Search for the cell housing the specified text and yield its (x, y) center coordinate. 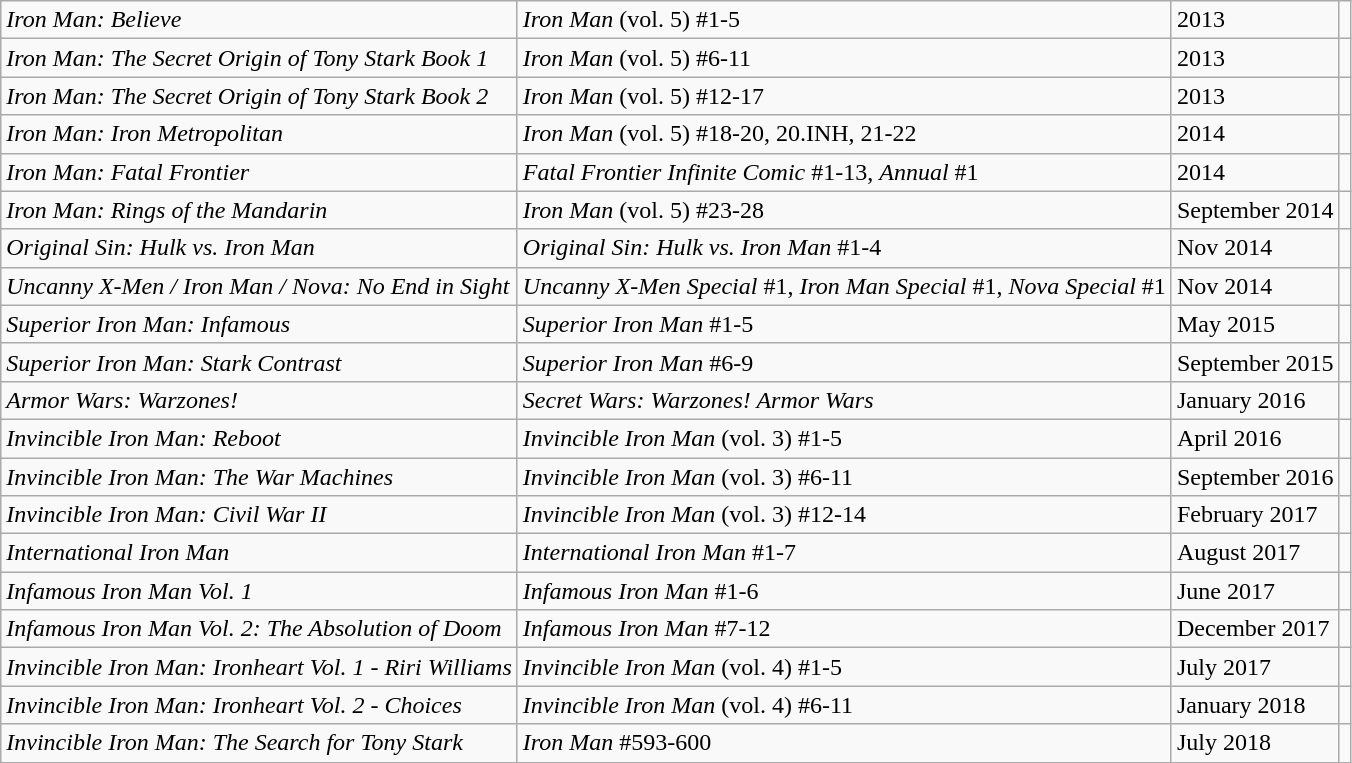
Original Sin: Hulk vs. Iron Man (260, 248)
Iron Man (vol. 5) #18-20, 20.INH, 21-22 (844, 134)
December 2017 (1255, 629)
Original Sin: Hulk vs. Iron Man #1-4 (844, 248)
Uncanny X-Men / Iron Man / Nova: No End in Sight (260, 286)
Fatal Frontier Infinite Comic #1-13, Annual #1 (844, 172)
Infamous Iron Man Vol. 2: The Absolution of Doom (260, 629)
Iron Man (vol. 5) #12-17 (844, 96)
Iron Man (vol. 5) #6-11 (844, 58)
August 2017 (1255, 553)
Invincible Iron Man: The Search for Tony Stark (260, 743)
Invincible Iron Man: Civil War II (260, 515)
Invincible Iron Man: Ironheart Vol. 2 - Choices (260, 705)
September 2014 (1255, 210)
January 2016 (1255, 400)
January 2018 (1255, 705)
Secret Wars: Warzones! Armor Wars (844, 400)
Iron Man: Iron Metropolitan (260, 134)
April 2016 (1255, 438)
Iron Man: The Secret Origin of Tony Stark Book 2 (260, 96)
Iron Man (vol. 5) #1-5 (844, 20)
International Iron Man (260, 553)
Iron Man: The Secret Origin of Tony Stark Book 1 (260, 58)
Superior Iron Man #1-5 (844, 324)
Infamous Iron Man #1-6 (844, 591)
Iron Man: Believe (260, 20)
September 2015 (1255, 362)
Iron Man: Fatal Frontier (260, 172)
Infamous Iron Man Vol. 1 (260, 591)
Superior Iron Man: Stark Contrast (260, 362)
February 2017 (1255, 515)
Superior Iron Man: Infamous (260, 324)
Invincible Iron Man: Reboot (260, 438)
July 2018 (1255, 743)
Invincible Iron Man (vol. 3) #1-5 (844, 438)
Invincible Iron Man: The War Machines (260, 477)
Invincible Iron Man (vol. 3) #6-11 (844, 477)
Iron Man (vol. 5) #23-28 (844, 210)
Uncanny X-Men Special #1, Iron Man Special #1, Nova Special #1 (844, 286)
Iron Man: Rings of the Mandarin (260, 210)
Invincible Iron Man (vol. 4) #1-5 (844, 667)
International Iron Man #1-7 (844, 553)
Invincible Iron Man: Ironheart Vol. 1 - Riri Williams (260, 667)
June 2017 (1255, 591)
September 2016 (1255, 477)
Infamous Iron Man #7-12 (844, 629)
Superior Iron Man #6-9 (844, 362)
Armor Wars: Warzones! (260, 400)
Invincible Iron Man (vol. 4) #6-11 (844, 705)
May 2015 (1255, 324)
Invincible Iron Man (vol. 3) #12-14 (844, 515)
Iron Man #593-600 (844, 743)
July 2017 (1255, 667)
